Determine the (X, Y) coordinate at the center of the cell enclosing the given text.  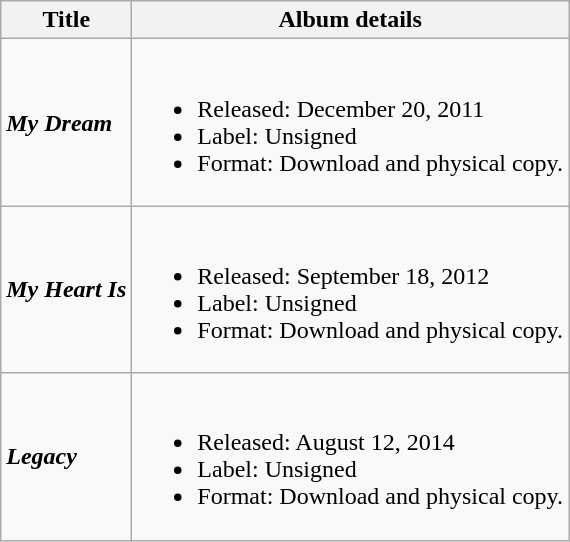
Released: August 12, 2014Label: UnsignedFormat: Download and physical copy. (350, 456)
Legacy (66, 456)
My Dream (66, 122)
Album details (350, 20)
Released: December 20, 2011Label: UnsignedFormat: Download and physical copy. (350, 122)
Released: September 18, 2012Label: UnsignedFormat: Download and physical copy. (350, 290)
Title (66, 20)
My Heart Is (66, 290)
